Detect which cell encompasses the target text, then output its [x, y] center coordinate. 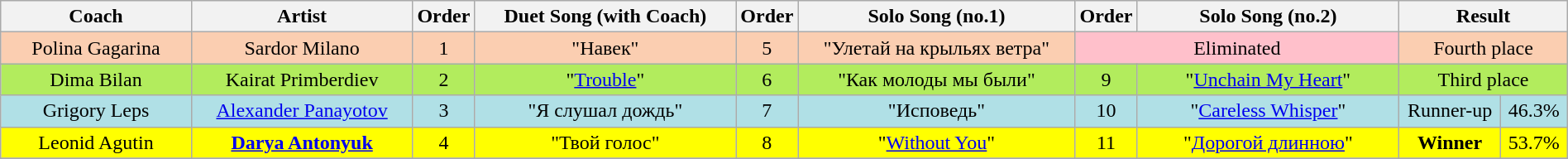
Duet Song (with Coach) [605, 17]
Solo Song (no.1) [936, 17]
Leonid Agutin [96, 142]
"Улетай на крыльях ветра" [936, 48]
"Я слушал дождь" [605, 111]
10 [1107, 111]
"Careless Whisper" [1269, 111]
6 [767, 79]
Alexander Panayotov [302, 111]
"Trouble" [605, 79]
Result [1484, 17]
3 [443, 111]
"Unchain My Heart" [1269, 79]
Runner-up [1451, 111]
Solo Song (no.2) [1269, 17]
Coach [96, 17]
"Исповедь" [936, 111]
11 [1107, 142]
"Навек" [605, 48]
4 [443, 142]
Artist [302, 17]
Eliminated [1237, 48]
Darya Antonyuk [302, 142]
Kairat Primberdiev [302, 79]
Third place [1484, 79]
9 [1107, 79]
2 [443, 79]
1 [443, 48]
Dima Bilan [96, 79]
"Дорогой длинною" [1269, 142]
Polina Gagarina [96, 48]
"Твой голос" [605, 142]
46.3% [1533, 111]
"Without You" [936, 142]
5 [767, 48]
53.7% [1533, 142]
Sardor Milano [302, 48]
Fourth place [1484, 48]
Grigory Leps [96, 111]
7 [767, 111]
Winner [1451, 142]
"Как молоды мы были" [936, 79]
8 [767, 142]
